Capture the cell that displays the provided text and extract its [x, y] central coordinate. 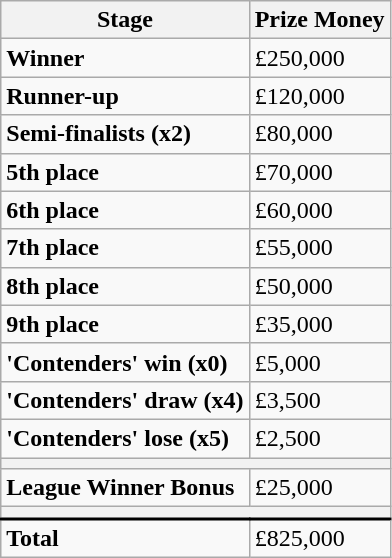
Runner-up [125, 96]
Total [125, 538]
7th place [125, 248]
9th place [125, 324]
£825,000 [320, 538]
£35,000 [320, 324]
6th place [125, 210]
£55,000 [320, 248]
5th place [125, 172]
£50,000 [320, 286]
£5,000 [320, 362]
League Winner Bonus [125, 488]
£60,000 [320, 210]
Semi-finalists (x2) [125, 134]
'Contenders' win (x0) [125, 362]
£25,000 [320, 488]
'Contenders' lose (x5) [125, 438]
Stage [125, 20]
Prize Money [320, 20]
'Contenders' draw (x4) [125, 400]
£250,000 [320, 58]
8th place [125, 286]
Winner [125, 58]
£3,500 [320, 400]
£2,500 [320, 438]
£120,000 [320, 96]
£70,000 [320, 172]
£80,000 [320, 134]
